Output the [X, Y] coordinate of the center of the cell containing the given text.  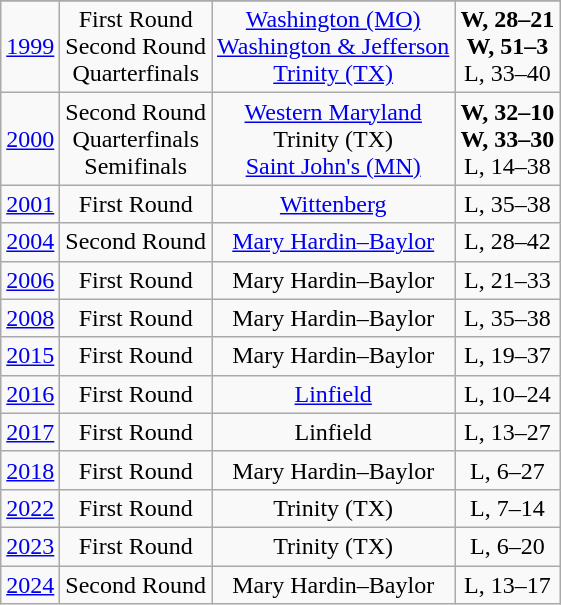
2017 [30, 432]
L, 7–14 [508, 508]
2004 [30, 242]
W, 28–21W, 51–3L, 33–40 [508, 47]
1999 [30, 47]
Second RoundQuarterfinalsSemifinals [136, 139]
First RoundSecond RoundQuarterfinals [136, 47]
L, 19–37 [508, 356]
2000 [30, 139]
L, 6–20 [508, 546]
2023 [30, 546]
2024 [30, 585]
2016 [30, 394]
L, 10–24 [508, 394]
L, 13–27 [508, 432]
L, 6–27 [508, 470]
Western MarylandTrinity (TX)Saint John's (MN) [334, 139]
2015 [30, 356]
L, 21–33 [508, 280]
L, 28–42 [508, 242]
2018 [30, 470]
2008 [30, 318]
2022 [30, 508]
2006 [30, 280]
2001 [30, 204]
Wittenberg [334, 204]
W, 32–10W, 33–30L, 14–38 [508, 139]
Washington (MO)Washington & JeffersonTrinity (TX) [334, 47]
L, 13–17 [508, 585]
